Identify which cell holds the provided text, then report its [X, Y] central coordinate. 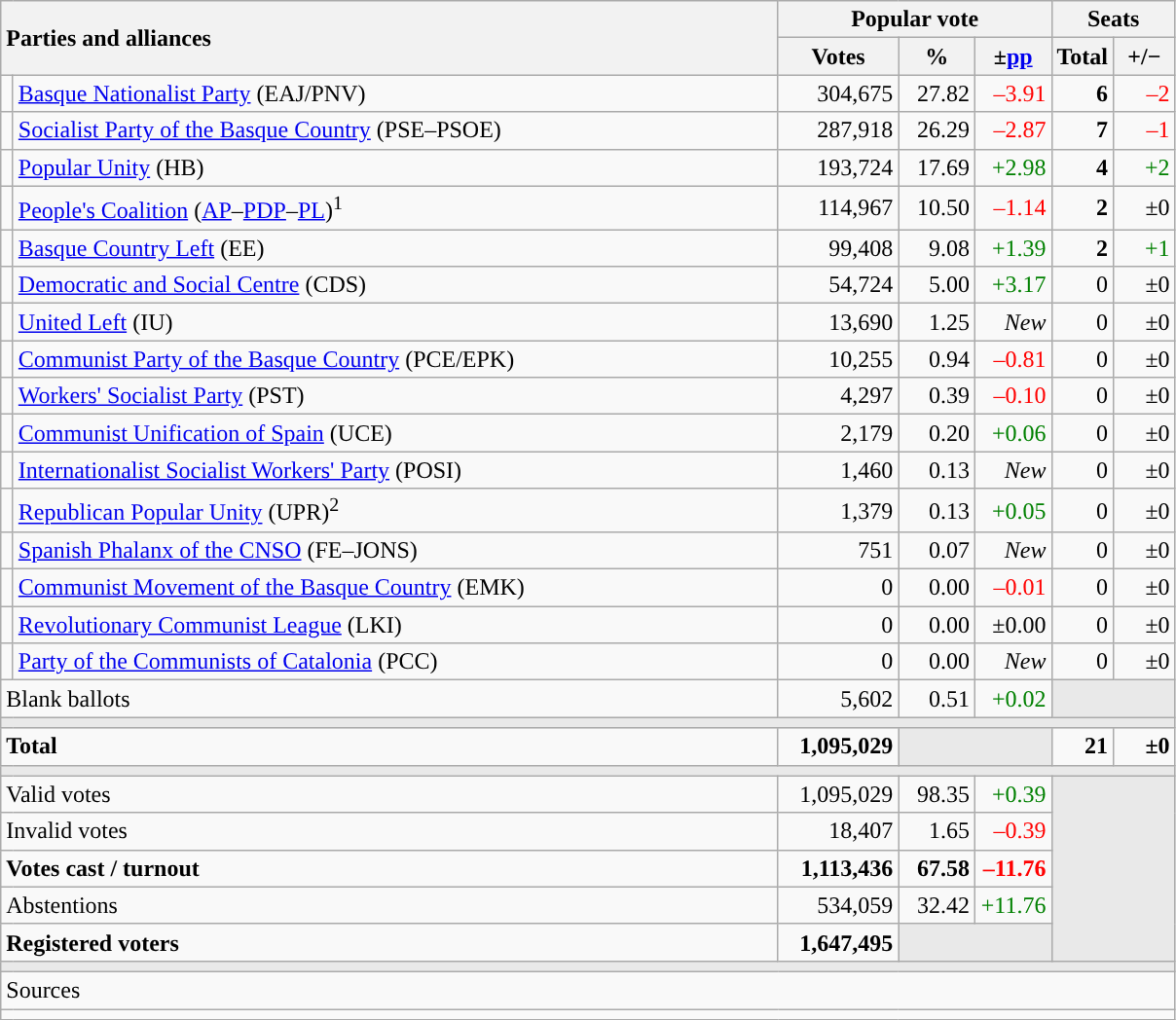
18,407 [838, 831]
Spanish Phalanx of the CNSO (FE–JONS) [395, 551]
534,059 [838, 905]
1,647,495 [838, 942]
–0.81 [1012, 359]
Communist Movement of the Basque Country (EMK) [395, 588]
+0.06 [1012, 433]
Sources [588, 990]
26.29 [937, 130]
287,918 [838, 130]
4,297 [838, 396]
Basque Country Left (EE) [395, 248]
Socialist Party of the Basque Country (PSE–PSOE) [395, 130]
27.82 [937, 93]
1.25 [937, 322]
9.08 [937, 248]
7 [1083, 130]
–0.01 [1012, 588]
6 [1083, 93]
98.35 [937, 794]
99,408 [838, 248]
Communist Unification of Spain (UCE) [395, 433]
Valid votes [389, 794]
+1.39 [1012, 248]
+0.05 [1012, 510]
1,460 [838, 470]
Invalid votes [389, 831]
Seats [1114, 19]
304,675 [838, 93]
21 [1083, 747]
–0.10 [1012, 396]
Abstentions [389, 905]
Popular Unity (HB) [395, 167]
32.42 [937, 905]
10.50 [937, 208]
751 [838, 551]
2,179 [838, 433]
–2 [1145, 93]
Blank ballots [389, 699]
+2 [1145, 167]
–2.87 [1012, 130]
Popular vote [915, 19]
0.39 [937, 396]
0.94 [937, 359]
Votes cast / turnout [389, 868]
Internationalist Socialist Workers' Party (POSI) [395, 470]
Workers' Socialist Party (PST) [395, 396]
–11.76 [1012, 868]
Communist Party of the Basque Country (PCE/EPK) [395, 359]
114,967 [838, 208]
1.65 [937, 831]
+2.98 [1012, 167]
1,379 [838, 510]
–1 [1145, 130]
1,113,436 [838, 868]
Republican Popular Unity (UPR)2 [395, 510]
–1.14 [1012, 208]
5,602 [838, 699]
10,255 [838, 359]
% [937, 56]
Revolutionary Communist League (LKI) [395, 625]
+11.76 [1012, 905]
Party of the Communists of Catalonia (PCC) [395, 662]
+0.39 [1012, 794]
+3.17 [1012, 285]
±0.00 [1012, 625]
–3.91 [1012, 93]
People's Coalition (AP–PDP–PL)1 [395, 208]
0.07 [937, 551]
193,724 [838, 167]
13,690 [838, 322]
17.69 [937, 167]
Basque Nationalist Party (EAJ/PNV) [395, 93]
Votes [838, 56]
54,724 [838, 285]
Democratic and Social Centre (CDS) [395, 285]
+0.02 [1012, 699]
Registered voters [389, 942]
67.58 [937, 868]
–0.39 [1012, 831]
0.51 [937, 699]
Parties and alliances [389, 38]
4 [1083, 167]
±pp [1012, 56]
+1 [1145, 248]
+/− [1145, 56]
5.00 [937, 285]
0.20 [937, 433]
United Left (IU) [395, 322]
